Output the [x, y] coordinate of the center of the cell containing the given text.  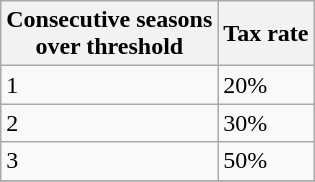
Consecutive seasons over threshold [110, 34]
20% [266, 85]
3 [110, 161]
2 [110, 123]
Tax rate [266, 34]
30% [266, 123]
50% [266, 161]
1 [110, 85]
